Output the [x, y] coordinate of the center of the cell containing the given text.  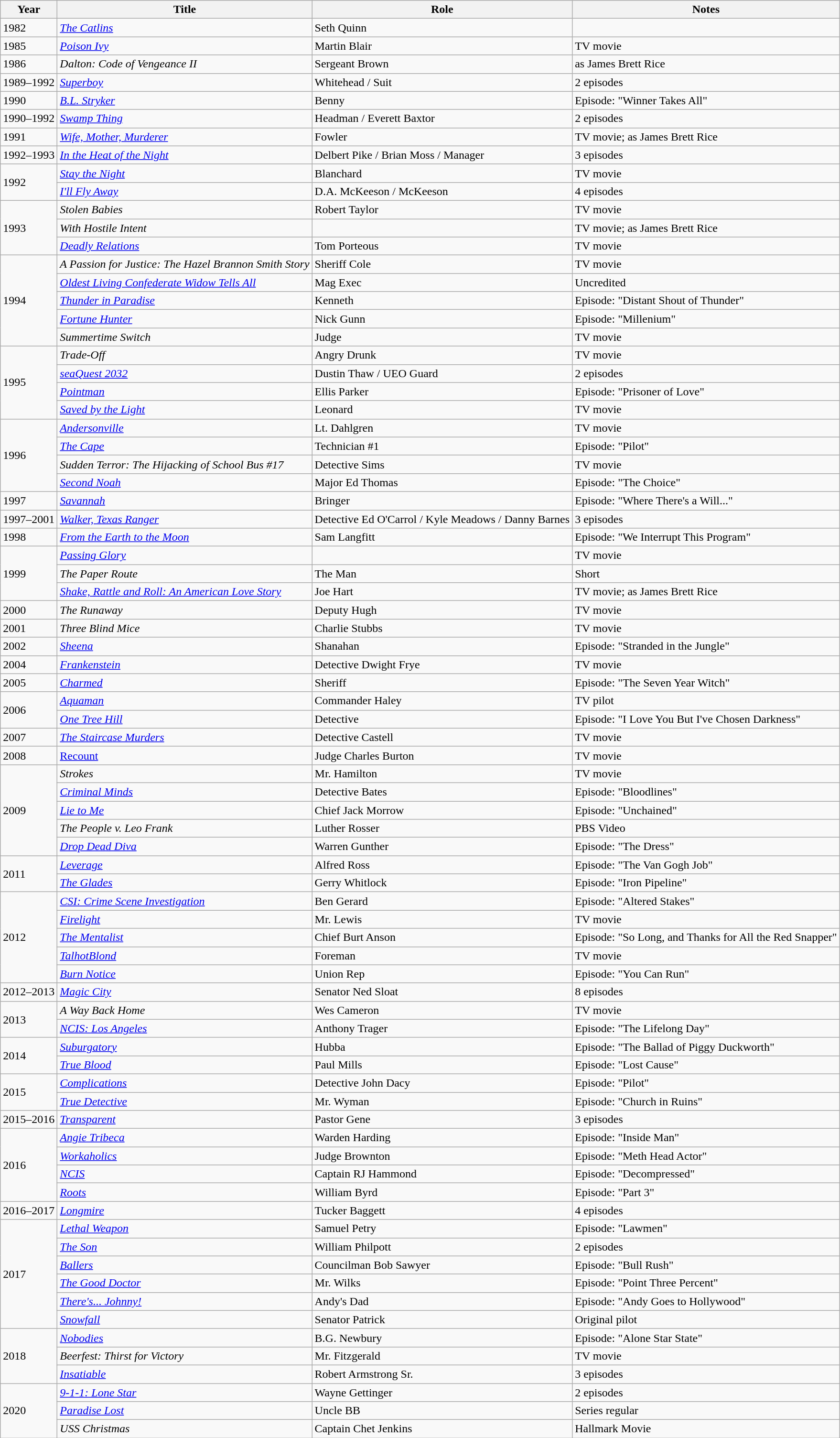
Mr. Wyman [442, 1101]
Foreman [442, 956]
Deadly Relations [184, 246]
NCIS: Los Angeles [184, 1028]
Mr. Hamilton [442, 773]
Wes Cameron [442, 1010]
Suburgatory [184, 1046]
Burn Notice [184, 974]
Stolen Babies [184, 209]
Snowfall [184, 1319]
2001 [29, 628]
Criminal Minds [184, 792]
Walker, Texas Ranger [184, 519]
Complications [184, 1083]
Savannah [184, 501]
2011 [29, 874]
Notes [706, 10]
2012 [29, 937]
Dustin Thaw / UEO Guard [442, 373]
2017 [29, 1274]
Uncredited [706, 283]
Gerry Whitlock [442, 883]
Episode: "Altered Stakes" [706, 901]
1998 [29, 537]
1999 [29, 574]
USS Christmas [184, 1429]
1993 [29, 228]
Robert Armstrong Sr. [442, 1374]
Role [442, 10]
I'll Fly Away [184, 191]
There's... Johnny! [184, 1301]
True Detective [184, 1101]
Episode: "The Van Gogh Job" [706, 865]
Episode: "Winner Takes All" [706, 100]
2016 [29, 1165]
The Mentalist [184, 937]
Shanahan [442, 646]
Councilman Bob Sawyer [442, 1265]
Superboy [184, 82]
One Tree Hill [184, 719]
The Son [184, 1247]
1992 [29, 182]
1995 [29, 382]
Episode: "Prisoner of Love" [706, 392]
1990 [29, 100]
Tom Porteous [442, 246]
Insatiable [184, 1374]
Uncle BB [442, 1411]
Headman / Everett Baxtor [442, 119]
2008 [29, 755]
PBS Video [706, 828]
Union Rep [442, 974]
Episode: "I Love You But I've Chosen Darkness" [706, 719]
Angry Drunk [442, 355]
Detective Ed O'Carrol / Kyle Meadows / Danny Barnes [442, 519]
Joe Hart [442, 592]
Sam Langfitt [442, 537]
In the Heat of the Night [184, 155]
The Cape [184, 446]
Sheriff [442, 683]
Detective John Dacy [442, 1083]
Episode: "Where There's a Will..." [706, 501]
Frankenstein [184, 665]
D.A. McKeeson / McKeeson [442, 191]
Nobodies [184, 1338]
as James Brett Rice [706, 64]
Episode: "Meth Head Actor" [706, 1156]
Transparent [184, 1120]
Episode: "The Lifelong Day" [706, 1028]
Episode: "Inside Man" [706, 1138]
Senator Ned Sloat [442, 992]
Saved by the Light [184, 410]
B.L. Stryker [184, 100]
9-1-1: Lone Star [184, 1393]
2018 [29, 1356]
Alfred Ross [442, 865]
Episode: "Part 3" [706, 1192]
2014 [29, 1056]
The Good Doctor [184, 1283]
2013 [29, 1019]
The People v. Leo Frank [184, 828]
A Passion for Justice: The Hazel Brannon Smith Story [184, 264]
1982 [29, 28]
Detective Sims [442, 464]
True Blood [184, 1065]
2006 [29, 710]
Anthony Trager [442, 1028]
1992–1993 [29, 155]
Paradise Lost [184, 1411]
Longmire [184, 1210]
seaQuest 2032 [184, 373]
Lethal Weapon [184, 1229]
Commander Haley [442, 701]
Episode: "The Dress" [706, 847]
Pastor Gene [442, 1120]
Angie Tribeca [184, 1138]
Episode: "Church in Ruins" [706, 1101]
Episode: "Millenium" [706, 319]
Chief Jack Morrow [442, 810]
Bringer [442, 501]
2009 [29, 810]
Nick Gunn [442, 319]
The Paper Route [184, 574]
The Runaway [184, 610]
TV pilot [706, 701]
Passing Glory [184, 556]
1985 [29, 46]
Warden Harding [442, 1138]
Shake, Rattle and Roll: An American Love Story [184, 592]
Swamp Thing [184, 119]
Episode: "The Ballad of Piggy Duckworth" [706, 1046]
Senator Patrick [442, 1319]
Charmed [184, 683]
2004 [29, 665]
Chief Burt Anson [442, 937]
Tucker Baggett [442, 1210]
William Philpott [442, 1247]
Second Noah [184, 482]
Andy's Dad [442, 1301]
Captain Chet Jenkins [442, 1429]
Poison Ivy [184, 46]
Ben Gerard [442, 901]
1991 [29, 137]
Pointman [184, 392]
Aquaman [184, 701]
Short [706, 574]
Whitehead / Suit [442, 82]
The Man [442, 574]
Lie to Me [184, 810]
Major Ed Thomas [442, 482]
B.G. Newbury [442, 1338]
Episode: "Iron Pipeline" [706, 883]
2016–2017 [29, 1210]
Three Blind Mice [184, 628]
Sergeant Brown [442, 64]
The Glades [184, 883]
Episode: "Andy Goes to Hollywood" [706, 1301]
2007 [29, 737]
Mr. Lewis [442, 919]
Roots [184, 1192]
Warren Gunther [442, 847]
William Byrd [442, 1192]
Firelight [184, 919]
Episode: "Point Three Percent" [706, 1283]
Delbert Pike / Brian Moss / Manager [442, 155]
2012–2013 [29, 992]
A Way Back Home [184, 1010]
Ballers [184, 1265]
Episode: "Lawmen" [706, 1229]
TalhotBlond [184, 956]
Drop Dead Diva [184, 847]
Charlie Stubbs [442, 628]
2002 [29, 646]
Episode: "Unchained" [706, 810]
Recount [184, 755]
Luther Rosser [442, 828]
Episode: "So Long, and Thanks for All the Red Snapper" [706, 937]
Oldest Living Confederate Widow Tells All [184, 283]
Mag Exec [442, 283]
Samuel Petry [442, 1229]
Episode: "Alone Star State" [706, 1338]
Detective Castell [442, 737]
Beerfest: Thirst for Victory [184, 1356]
Sheena [184, 646]
Seth Quinn [442, 28]
Technician #1 [442, 446]
Benny [442, 100]
Sheriff Cole [442, 264]
Episode: "The Seven Year Witch" [706, 683]
Fortune Hunter [184, 319]
Robert Taylor [442, 209]
Judge Charles Burton [442, 755]
Captain RJ Hammond [442, 1174]
The Staircase Murders [184, 737]
1989–1992 [29, 82]
Lt. Dahlgren [442, 428]
Hallmark Movie [706, 1429]
Judge Brownton [442, 1156]
2015–2016 [29, 1120]
Detective Bates [442, 792]
NCIS [184, 1174]
2020 [29, 1411]
Deputy Hugh [442, 610]
2000 [29, 610]
With Hostile Intent [184, 228]
Detective [442, 719]
Dalton: Code of Vengeance II [184, 64]
Martin Blair [442, 46]
2005 [29, 683]
Mr. Fitzgerald [442, 1356]
Sudden Terror: The Hijacking of School Bus #17 [184, 464]
Episode: "You Can Run" [706, 974]
Episode: "Bloodlines" [706, 792]
Episode: "We Interrupt This Program" [706, 537]
Episode: "Decompressed" [706, 1174]
1997 [29, 501]
Wife, Mother, Murderer [184, 137]
8 episodes [706, 992]
Blanchard [442, 173]
Leverage [184, 865]
Series regular [706, 1411]
Judge [442, 337]
Episode: "Stranded in the Jungle" [706, 646]
Stay the Night [184, 173]
Episode: "Lost Cause" [706, 1065]
Detective Dwight Frye [442, 665]
Andersonville [184, 428]
Leonard [442, 410]
Ellis Parker [442, 392]
Summertime Switch [184, 337]
2015 [29, 1092]
Wayne Gettinger [442, 1393]
Trade-Off [184, 355]
Kenneth [442, 301]
Episode: "Bull Rush" [706, 1265]
Title [184, 10]
1996 [29, 455]
Year [29, 10]
1997–2001 [29, 519]
Hubba [442, 1046]
1986 [29, 64]
Episode: "The Choice" [706, 482]
Episode: "Distant Shout of Thunder" [706, 301]
Workaholics [184, 1156]
1994 [29, 301]
CSI: Crime Scene Investigation [184, 901]
From the Earth to the Moon [184, 537]
Thunder in Paradise [184, 301]
Strokes [184, 773]
Paul Mills [442, 1065]
Magic City [184, 992]
Fowler [442, 137]
Mr. Wilks [442, 1283]
1990–1992 [29, 119]
Original pilot [706, 1319]
The Catlins [184, 28]
